Determine the (x, y) coordinate at the center of the cell enclosing the given text.  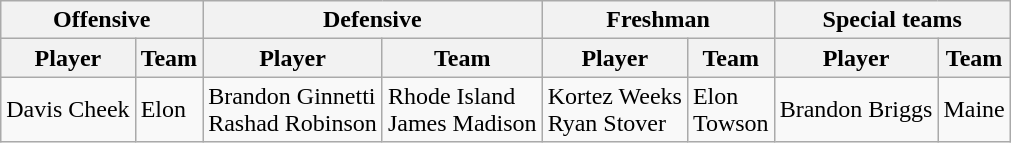
Brandon GinnettiRashad Robinson (293, 110)
Freshman (658, 20)
Elon (169, 110)
Rhode IslandJames Madison (462, 110)
Defensive (372, 20)
ElonTowson (730, 110)
Maine (974, 110)
Special teams (892, 20)
Offensive (102, 20)
Kortez WeeksRyan Stover (614, 110)
Davis Cheek (68, 110)
Brandon Briggs (856, 110)
